Find where the given text appears and provide that cell's center as (x, y) coordinate. 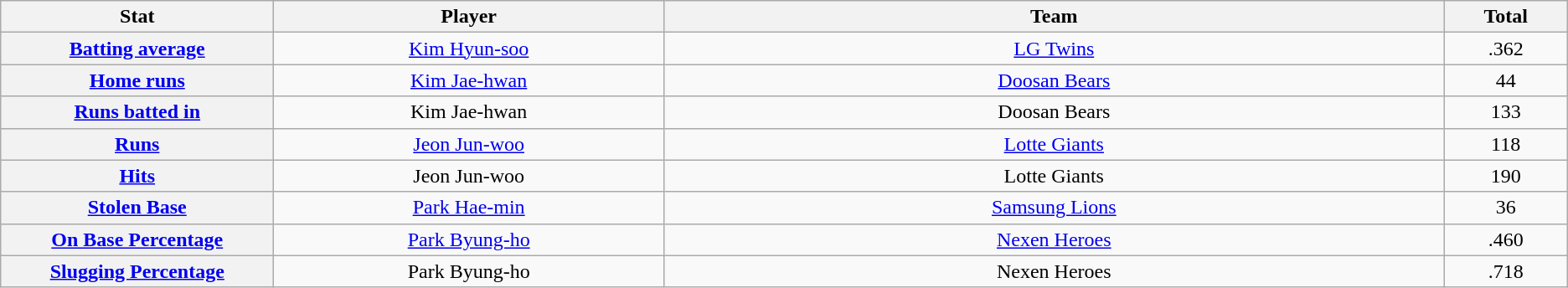
.362 (1506, 49)
On Base Percentage (137, 239)
36 (1506, 208)
Total (1506, 17)
190 (1506, 176)
LG Twins (1055, 49)
Stolen Base (137, 208)
118 (1506, 144)
Batting average (137, 49)
Home runs (137, 80)
Kim Hyun-soo (469, 49)
Hits (137, 176)
.718 (1506, 271)
.460 (1506, 239)
133 (1506, 112)
Runs (137, 144)
Slugging Percentage (137, 271)
Runs batted in (137, 112)
Team (1055, 17)
Player (469, 17)
Samsung Lions (1055, 208)
44 (1506, 80)
Park Hae-min (469, 208)
Stat (137, 17)
